Search for the cell housing the specified text and yield its (X, Y) center coordinate. 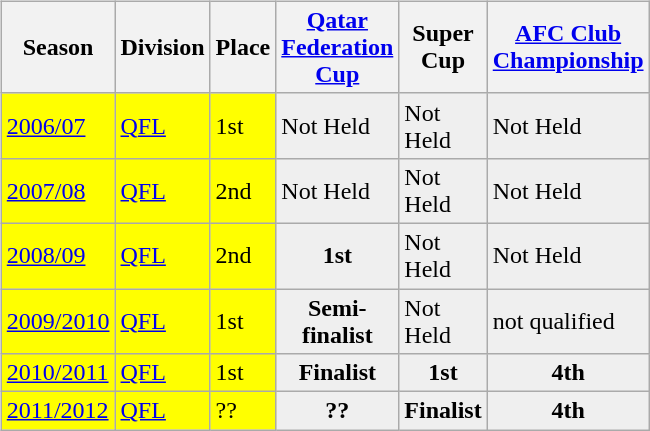
Season (58, 47)
2006/07 (58, 126)
AFC Club Championship (568, 47)
2011/2012 (58, 411)
Super Cup (443, 47)
Division (162, 47)
not qualified (568, 320)
2007/08 (58, 190)
Qatar Federation Cup (338, 47)
2008/09 (58, 256)
Place (243, 47)
2010/2011 (58, 373)
Semi-finalist (338, 320)
2009/2010 (58, 320)
